Identify which cell holds the provided text, then report its (x, y) central coordinate. 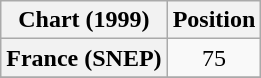
Chart (1999) (84, 20)
France (SNEP) (84, 58)
75 (214, 58)
Position (214, 20)
